Provide the (X, Y) coordinate of the cell's center where the given text is located.  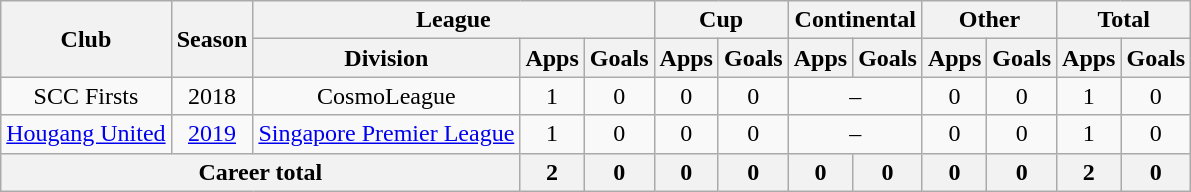
League (454, 20)
Hougang United (86, 134)
Other (989, 20)
Career total (260, 172)
Season (212, 39)
Cup (721, 20)
CosmoLeague (386, 96)
Total (1124, 20)
Singapore Premier League (386, 134)
2019 (212, 134)
Division (386, 58)
SCC Firsts (86, 96)
Club (86, 39)
2018 (212, 96)
Continental (855, 20)
